Determine the [x, y] coordinate at the center of the cell enclosing the given text.  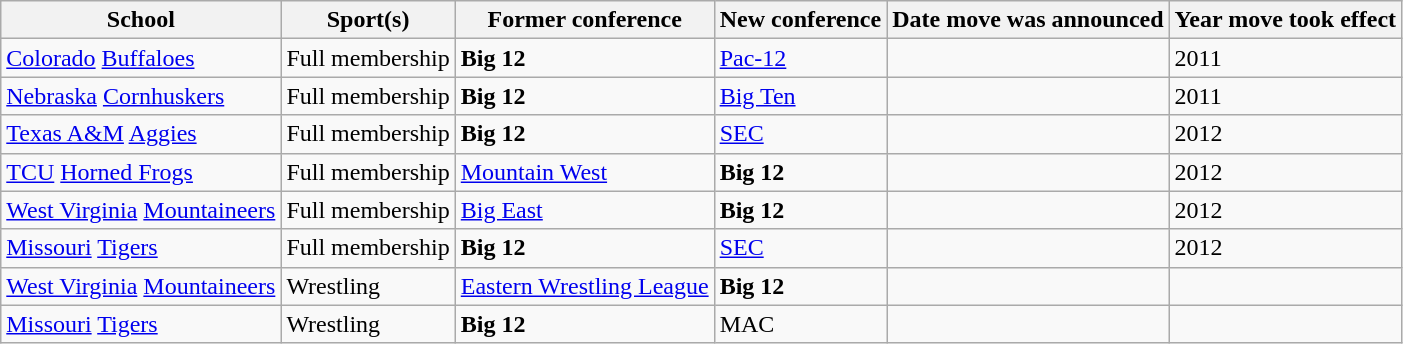
School [141, 20]
MAC [800, 324]
Colorado Buffaloes [141, 58]
Mountain West [584, 172]
Sport(s) [368, 20]
New conference [800, 20]
Texas A&M Aggies [141, 134]
TCU Horned Frogs [141, 172]
Pac-12 [800, 58]
Former conference [584, 20]
Date move was announced [1028, 20]
Nebraska Cornhuskers [141, 96]
Eastern Wrestling League [584, 286]
Big East [584, 210]
Year move took effect [1286, 20]
Big Ten [800, 96]
